Output the [X, Y] coordinate of the center of the cell containing the given text.  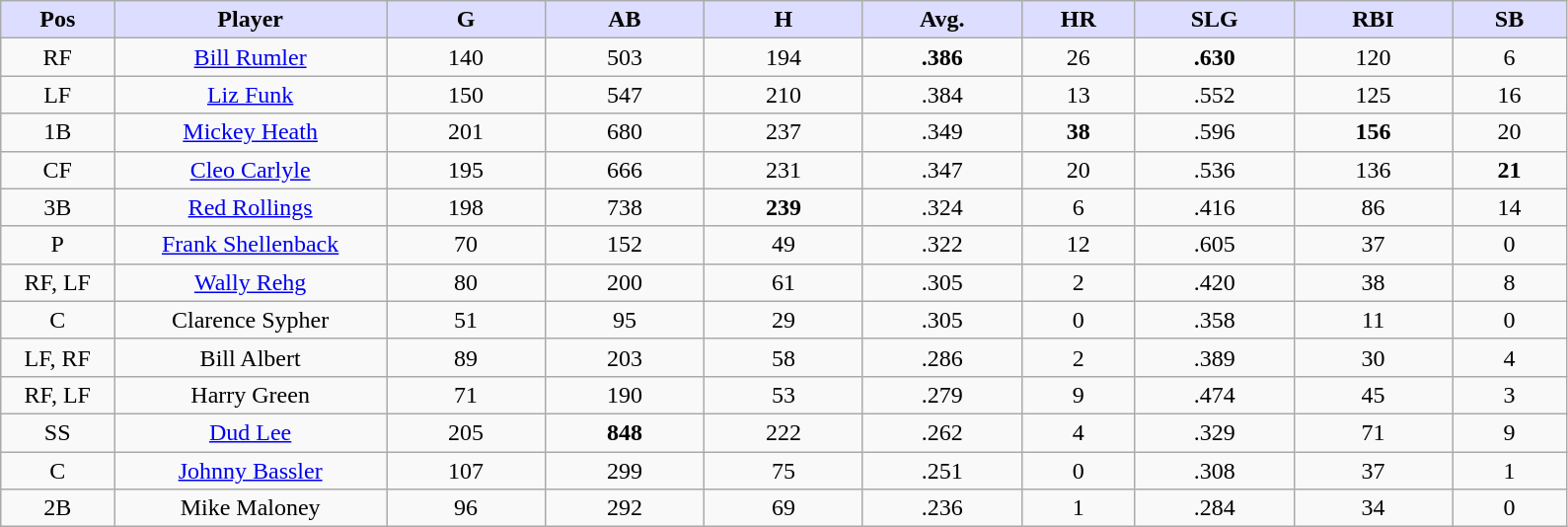
34 [1374, 508]
.284 [1214, 508]
CF [57, 170]
.286 [941, 357]
237 [784, 132]
.262 [941, 432]
547 [624, 95]
16 [1510, 95]
194 [784, 57]
503 [624, 57]
2B [57, 508]
Pos [57, 20]
61 [784, 282]
AB [624, 20]
140 [466, 57]
.324 [941, 207]
30 [1374, 357]
239 [784, 207]
13 [1078, 95]
.536 [1214, 170]
21 [1510, 170]
3 [1510, 395]
195 [466, 170]
203 [624, 357]
Bill Rumler [251, 57]
RF [57, 57]
666 [624, 170]
8 [1510, 282]
.386 [941, 57]
222 [784, 432]
.322 [941, 245]
198 [466, 207]
Frank Shellenback [251, 245]
80 [466, 282]
.358 [1214, 320]
RBI [1374, 20]
.596 [1214, 132]
.251 [941, 471]
P [57, 245]
125 [1374, 95]
.416 [1214, 207]
Dud Lee [251, 432]
292 [624, 508]
848 [624, 432]
Red Rollings [251, 207]
3B [57, 207]
Mike Maloney [251, 508]
26 [1078, 57]
95 [624, 320]
.552 [1214, 95]
LF, RF [57, 357]
Clarence Sypher [251, 320]
Bill Albert [251, 357]
Johnny Bassler [251, 471]
12 [1078, 245]
190 [624, 395]
Avg. [941, 20]
HR [1078, 20]
.420 [1214, 282]
Cleo Carlyle [251, 170]
150 [466, 95]
1B [57, 132]
136 [1374, 170]
152 [624, 245]
89 [466, 357]
96 [466, 508]
51 [466, 320]
156 [1374, 132]
201 [466, 132]
.329 [1214, 432]
.384 [941, 95]
.630 [1214, 57]
75 [784, 471]
Mickey Heath [251, 132]
.349 [941, 132]
120 [1374, 57]
.605 [1214, 245]
299 [624, 471]
Liz Funk [251, 95]
58 [784, 357]
231 [784, 170]
69 [784, 508]
70 [466, 245]
680 [624, 132]
29 [784, 320]
H [784, 20]
738 [624, 207]
Player [251, 20]
.279 [941, 395]
86 [1374, 207]
SLG [1214, 20]
49 [784, 245]
210 [784, 95]
Harry Green [251, 395]
11 [1374, 320]
107 [466, 471]
53 [784, 395]
.308 [1214, 471]
.474 [1214, 395]
SB [1510, 20]
SS [57, 432]
.347 [941, 170]
.236 [941, 508]
.389 [1214, 357]
LF [57, 95]
Wally Rehg [251, 282]
14 [1510, 207]
200 [624, 282]
45 [1374, 395]
205 [466, 432]
G [466, 20]
